Determine the [x, y] coordinate at the center of the cell enclosing the given text.  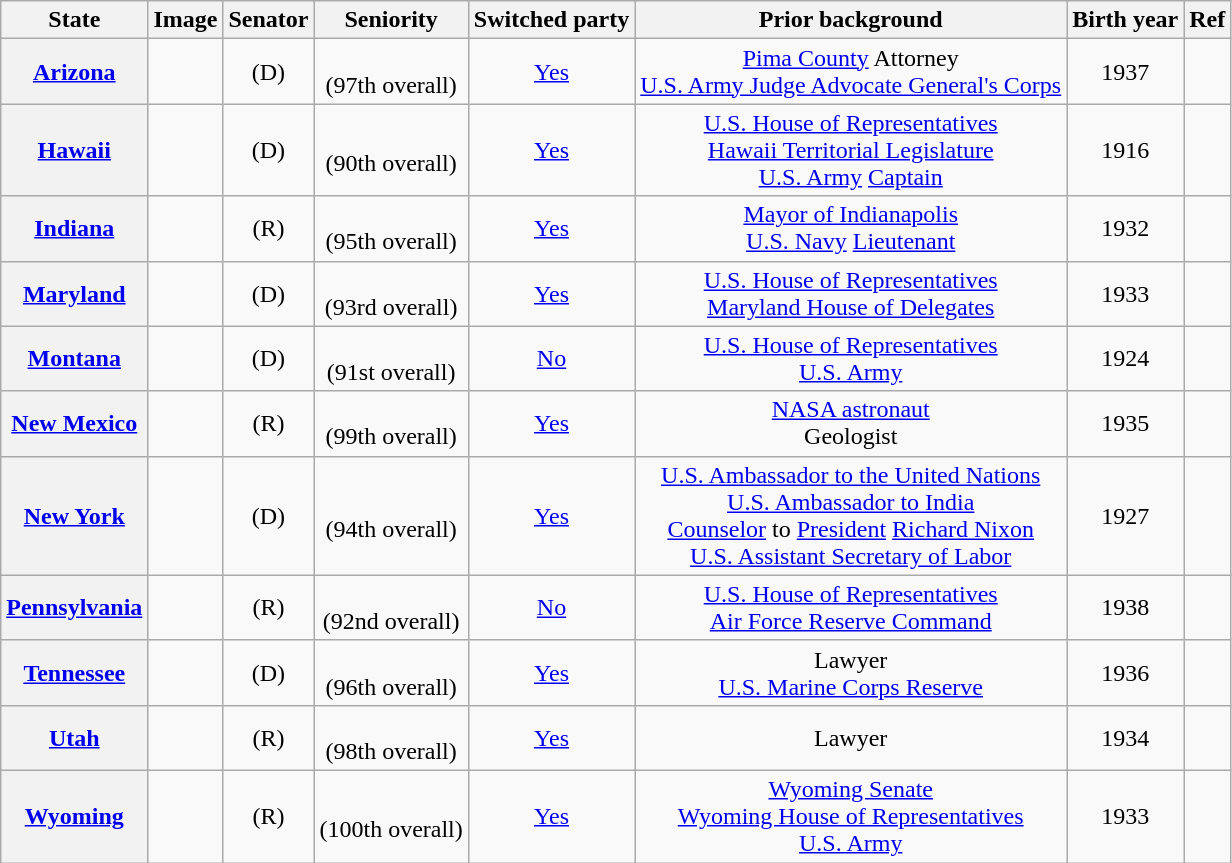
(96th overall) [391, 672]
Pennsylvania [74, 608]
(91st overall) [391, 358]
(97th overall) [391, 72]
(98th overall) [391, 738]
Wyoming [74, 816]
Pima County AttorneyU.S. Army Judge Advocate General's Corps [851, 72]
New Mexico [74, 424]
Hawaii [74, 150]
Ref [1208, 20]
Mayor of IndianapolisU.S. Navy Lieutenant [851, 228]
(95th overall) [391, 228]
Arizona [74, 72]
Prior background [851, 20]
Senator [268, 20]
U.S. House of RepresentativesU.S. Army [851, 358]
1932 [1126, 228]
1924 [1126, 358]
Tennessee [74, 672]
1934 [1126, 738]
(92nd overall) [391, 608]
U.S. House of RepresentativesAir Force Reserve Command [851, 608]
Image [186, 20]
1937 [1126, 72]
(94th overall) [391, 516]
Maryland [74, 294]
Utah [74, 738]
Montana [74, 358]
New York [74, 516]
Seniority [391, 20]
NASA astronautGeologist [851, 424]
1938 [1126, 608]
Birth year [1126, 20]
1935 [1126, 424]
LawyerU.S. Marine Corps Reserve [851, 672]
(93rd overall) [391, 294]
Lawyer [851, 738]
(99th overall) [391, 424]
Switched party [551, 20]
Indiana [74, 228]
(90th overall) [391, 150]
U.S. House of RepresentativesMaryland House of Delegates [851, 294]
1927 [1126, 516]
1916 [1126, 150]
1936 [1126, 672]
U.S. House of RepresentativesHawaii Territorial LegislatureU.S. Army Captain [851, 150]
(100th overall) [391, 816]
State [74, 20]
U.S. Ambassador to the United NationsU.S. Ambassador to IndiaCounselor to President Richard NixonU.S. Assistant Secretary of Labor [851, 516]
Wyoming SenateWyoming House of RepresentativesU.S. Army [851, 816]
